Output the [x, y] coordinate of the center of the cell containing the given text.  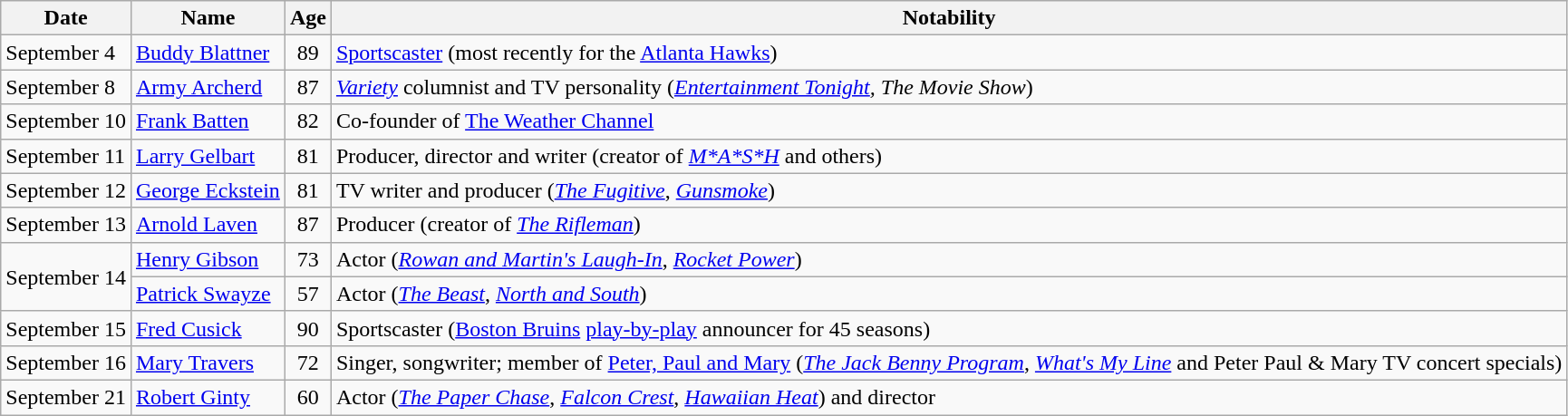
73 [308, 259]
September 12 [66, 190]
September 8 [66, 87]
Sportscaster (Boston Bruins play-by-play announcer for 45 seasons) [949, 328]
Date [66, 18]
Co-founder of The Weather Channel [949, 121]
89 [308, 53]
Patrick Swayze [208, 294]
Actor (The Beast, North and South) [949, 294]
57 [308, 294]
90 [308, 328]
Singer, songwriter; member of Peter, Paul and Mary (The Jack Benny Program, What's My Line and Peter Paul & Mary TV concert specials) [949, 363]
Sportscaster (most recently for the Atlanta Hawks) [949, 53]
Arnold Laven [208, 225]
September 4 [66, 53]
September 15 [66, 328]
Mary Travers [208, 363]
George Eckstein [208, 190]
Variety columnist and TV personality (Entertainment Tonight, The Movie Show) [949, 87]
Larry Gelbart [208, 156]
Henry Gibson [208, 259]
Actor (The Paper Chase, Falcon Crest, Hawaiian Heat) and director [949, 397]
September 16 [66, 363]
Fred Cusick [208, 328]
Producer, director and writer (creator of M*A*S*H and others) [949, 156]
60 [308, 397]
Producer (creator of The Rifleman) [949, 225]
82 [308, 121]
Frank Batten [208, 121]
Buddy Blattner [208, 53]
September 21 [66, 397]
September 13 [66, 225]
TV writer and producer (The Fugitive, Gunsmoke) [949, 190]
September 14 [66, 276]
September 10 [66, 121]
72 [308, 363]
September 11 [66, 156]
Age [308, 18]
Actor (Rowan and Martin's Laugh-In, Rocket Power) [949, 259]
Name [208, 18]
Army Archerd [208, 87]
Robert Ginty [208, 397]
Notability [949, 18]
